Capture the cell that displays the provided text and extract its (x, y) central coordinate. 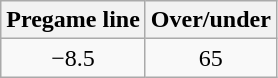
Pregame line (74, 20)
−8.5 (74, 58)
65 (210, 58)
Over/under (210, 20)
